Locate the cell with the specified text and output its (X, Y) center coordinate. 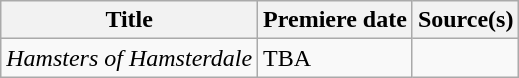
Hamsters of Hamsterdale (130, 58)
Source(s) (466, 20)
TBA (336, 58)
Premiere date (336, 20)
Title (130, 20)
